Determine the [x, y] coordinate at the center of the cell enclosing the given text.  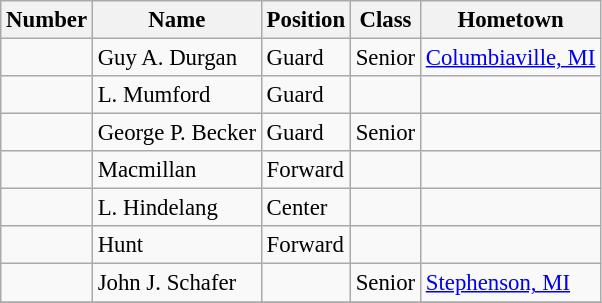
Center [306, 208]
Name [176, 20]
Macmillan [176, 170]
Hunt [176, 245]
Number [47, 20]
L. Hindelang [176, 208]
Stephenson, MI [510, 283]
Guy A. Durgan [176, 58]
L. Mumford [176, 95]
Hometown [510, 20]
John J. Schafer [176, 283]
George P. Becker [176, 133]
Class [385, 20]
Position [306, 20]
Columbiaville, MI [510, 58]
